Determine the (x, y) coordinate at the center of the cell enclosing the given text.  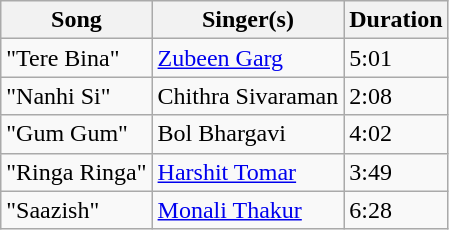
Zubeen Garg (248, 58)
"Gum Gum" (76, 134)
Singer(s) (248, 20)
Bol Bhargavi (248, 134)
Monali Thakur (248, 210)
4:02 (396, 134)
Song (76, 20)
"Saazish" (76, 210)
6:28 (396, 210)
3:49 (396, 172)
Duration (396, 20)
2:08 (396, 96)
Harshit Tomar (248, 172)
Chithra Sivaraman (248, 96)
"Tere Bina" (76, 58)
"Nanhi Si" (76, 96)
"Ringa Ringa" (76, 172)
5:01 (396, 58)
